For the text-containing cell, return its midpoint in [x, y] coordinate format. 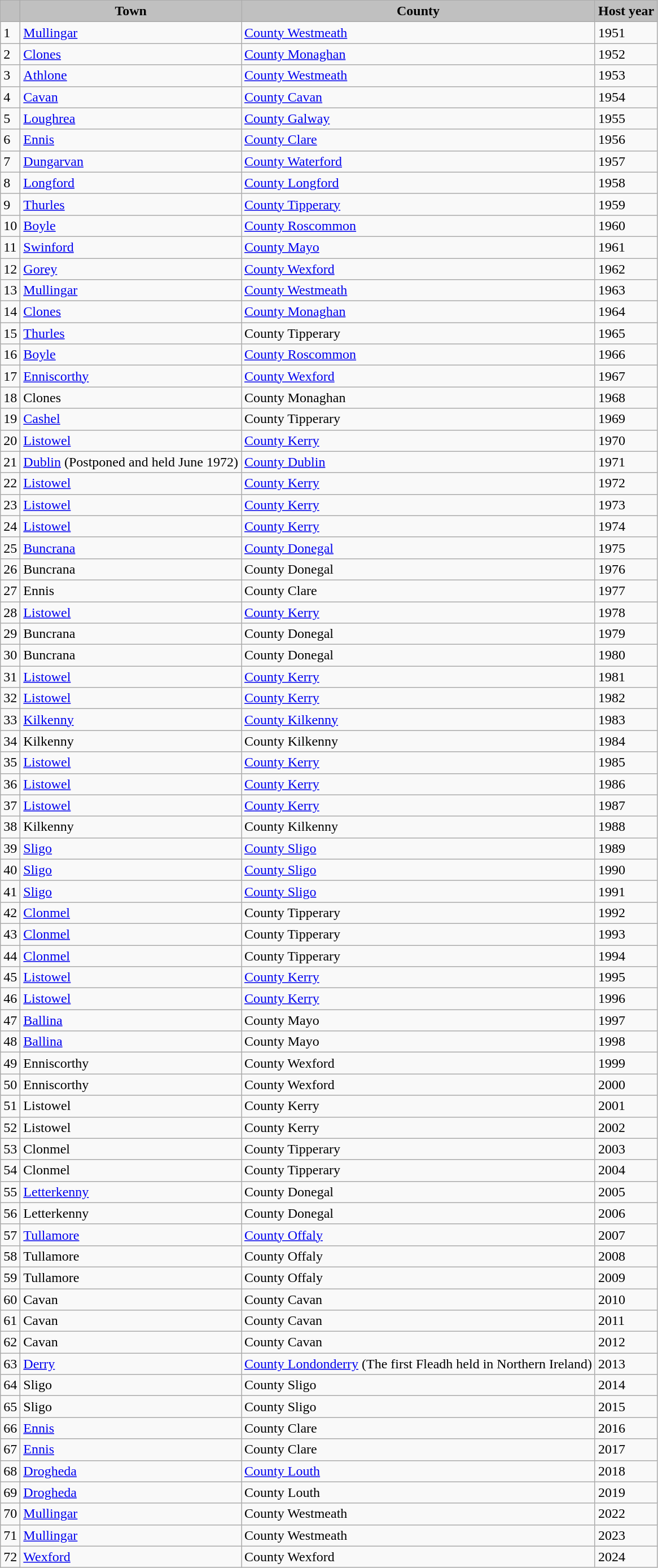
2002 [626, 1127]
1964 [626, 312]
42 [10, 913]
2014 [626, 1385]
1973 [626, 505]
Loughrea [131, 118]
County [419, 11]
1991 [626, 891]
2000 [626, 1085]
30 [10, 655]
43 [10, 934]
58 [10, 1256]
35 [10, 763]
Dungarvan [131, 161]
1960 [626, 226]
2015 [626, 1407]
1955 [626, 118]
60 [10, 1299]
1959 [626, 204]
1992 [626, 913]
2011 [626, 1321]
2004 [626, 1170]
1962 [626, 269]
1981 [626, 677]
24 [10, 526]
2017 [626, 1450]
48 [10, 1042]
2009 [626, 1278]
2013 [626, 1364]
26 [10, 569]
11 [10, 247]
18 [10, 398]
66 [10, 1428]
25 [10, 548]
1966 [626, 355]
37 [10, 805]
31 [10, 677]
72 [10, 1557]
2016 [626, 1428]
4 [10, 97]
55 [10, 1192]
15 [10, 333]
Dublin (Postponed and held June 1972) [131, 462]
49 [10, 1063]
1989 [626, 848]
2003 [626, 1149]
34 [10, 741]
71 [10, 1535]
40 [10, 870]
County Waterford [419, 161]
28 [10, 612]
2006 [626, 1213]
County Galway [419, 118]
2019 [626, 1492]
1965 [626, 333]
1986 [626, 784]
57 [10, 1235]
14 [10, 312]
1976 [626, 569]
County Dublin [419, 462]
68 [10, 1471]
41 [10, 891]
8 [10, 183]
9 [10, 204]
1956 [626, 140]
1977 [626, 591]
1984 [626, 741]
20 [10, 441]
53 [10, 1149]
1957 [626, 161]
1978 [626, 612]
1987 [626, 805]
39 [10, 848]
1952 [626, 54]
52 [10, 1127]
64 [10, 1385]
23 [10, 505]
Derry [131, 1364]
Longford [131, 183]
22 [10, 483]
61 [10, 1321]
1985 [626, 763]
70 [10, 1514]
67 [10, 1450]
2010 [626, 1299]
56 [10, 1213]
Wexford [131, 1557]
2005 [626, 1192]
1967 [626, 376]
21 [10, 462]
2023 [626, 1535]
1975 [626, 548]
16 [10, 355]
1979 [626, 634]
1988 [626, 827]
1980 [626, 655]
1951 [626, 33]
2022 [626, 1514]
10 [10, 226]
1961 [626, 247]
6 [10, 140]
19 [10, 419]
1 [10, 33]
1974 [626, 526]
1993 [626, 934]
46 [10, 999]
5 [10, 118]
36 [10, 784]
1982 [626, 698]
2018 [626, 1471]
1998 [626, 1042]
2 [10, 54]
2024 [626, 1557]
13 [10, 290]
Host year [626, 11]
12 [10, 269]
51 [10, 1106]
65 [10, 1407]
63 [10, 1364]
69 [10, 1492]
1953 [626, 76]
2012 [626, 1342]
1983 [626, 720]
1970 [626, 441]
1994 [626, 956]
2001 [626, 1106]
1999 [626, 1063]
Town [131, 11]
1968 [626, 398]
1990 [626, 870]
3 [10, 76]
1995 [626, 977]
44 [10, 956]
7 [10, 161]
1997 [626, 1020]
62 [10, 1342]
1958 [626, 183]
1971 [626, 462]
33 [10, 720]
2008 [626, 1256]
Cashel [131, 419]
32 [10, 698]
17 [10, 376]
47 [10, 1020]
1996 [626, 999]
County Londonderry (The first Fleadh held in Northern Ireland) [419, 1364]
27 [10, 591]
Athlone [131, 76]
County Longford [419, 183]
45 [10, 977]
Swinford [131, 247]
50 [10, 1085]
1963 [626, 290]
1972 [626, 483]
Gorey [131, 269]
54 [10, 1170]
1969 [626, 419]
29 [10, 634]
1954 [626, 97]
59 [10, 1278]
2007 [626, 1235]
38 [10, 827]
